Capture the cell that displays the provided text and extract its [X, Y] central coordinate. 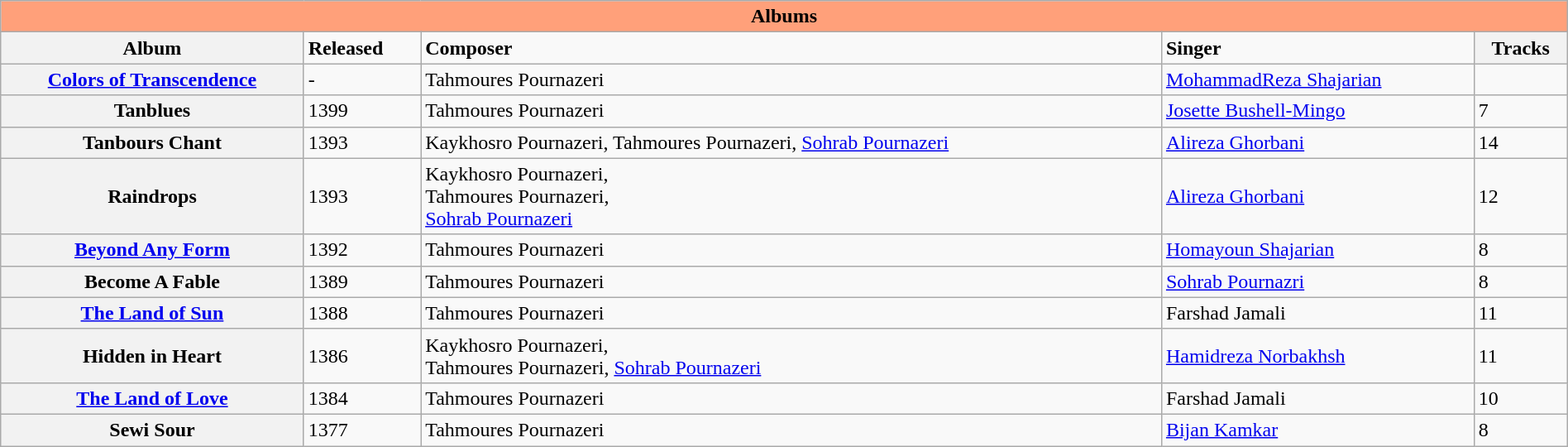
Album [152, 48]
Kaykhosro Pournazeri, Tahmoures Pournazeri, Sohrab Pournazeri [791, 142]
1377 [362, 430]
Homayoun Shajarian [1317, 250]
Beyond Any Form [152, 250]
1399 [362, 111]
Sohrab Pournazri [1317, 281]
Composer [791, 48]
1388 [362, 313]
1392 [362, 250]
Singer [1317, 48]
Josette Bushell-Mingo [1317, 111]
1389 [362, 281]
MohammadReza Shajarian [1317, 79]
12 [1520, 196]
14 [1520, 142]
10 [1520, 398]
Become A Fable [152, 281]
Raindrops [152, 196]
The Land of Love [152, 398]
Sewi Sour [152, 430]
Hidden in Heart [152, 356]
Kaykhosro Pournazeri,Tahmoures Pournazeri, Sohrab Pournazeri [791, 356]
Albums [784, 17]
Hamidreza Norbakhsh [1317, 356]
7 [1520, 111]
1386 [362, 356]
Colors of Transcendence [152, 79]
Tracks [1520, 48]
- [362, 79]
Tanblues [152, 111]
Bijan Kamkar [1317, 430]
Tanbours Chant [152, 142]
1384 [362, 398]
Kaykhosro Pournazeri,Tahmoures Pournazeri,Sohrab Pournazeri [791, 196]
Released [362, 48]
The Land of Sun [152, 313]
